Output the (X, Y) coordinate of the center of the cell containing the given text.  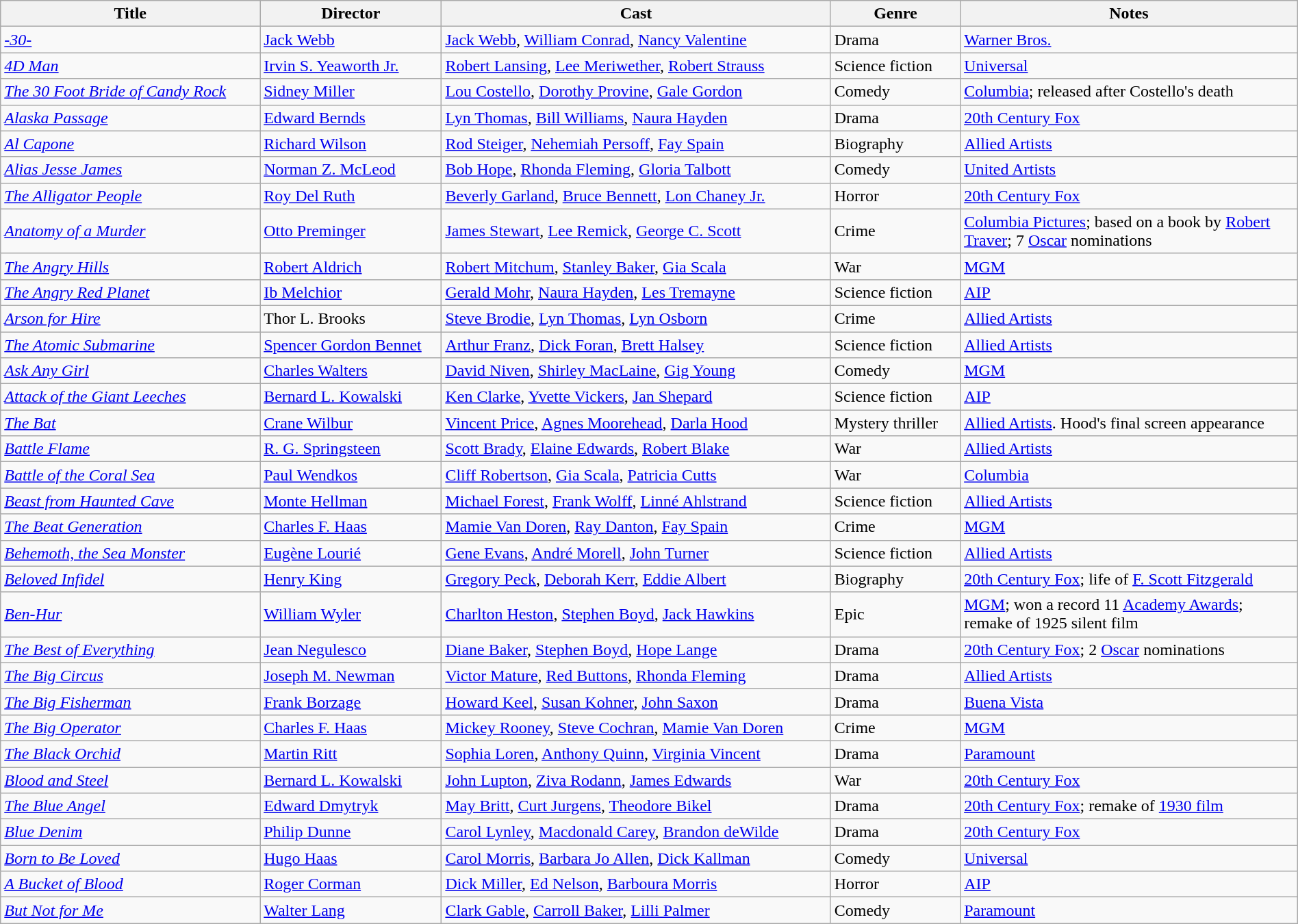
Richard Wilson (351, 144)
But Not for Me (130, 910)
Roger Corman (351, 884)
John Lupton, Ziva Rodann, James Edwards (636, 780)
Ken Clarke, Yvette Vickers, Jan Shepard (636, 397)
Ask Any Girl (130, 371)
Philip Dunne (351, 832)
The Big Fisherman (130, 702)
MGM; won a record 11 Academy Awards; remake of 1925 silent film (1130, 615)
Crane Wilbur (351, 423)
Ben-Hur (130, 615)
Alias Jesse James (130, 170)
Al Capone (130, 144)
Beast from Haunted Cave (130, 501)
Walter Lang (351, 910)
Steve Brodie, Lyn Thomas, Lyn Osborn (636, 318)
Sophia Loren, Anthony Quinn, Virginia Vincent (636, 754)
The Blue Angel (130, 806)
Frank Borzage (351, 702)
Behemoth, the Sea Monster (130, 553)
Scott Brady, Elaine Edwards, Robert Blake (636, 449)
Edward Bernds (351, 118)
Carol Morris, Barbara Jo Allen, Dick Kallman (636, 858)
20th Century Fox; remake of 1930 film (1130, 806)
R. G. Springsteen (351, 449)
Charlton Heston, Stephen Boyd, Jack Hawkins (636, 615)
Otto Preminger (351, 231)
Michael Forest, Frank Wolff, Linné Ahlstrand (636, 501)
The Big Circus (130, 676)
Edward Dmytryk (351, 806)
Mamie Van Doren, Ray Danton, Fay Spain (636, 527)
Director (351, 14)
The Bat (130, 423)
Born to Be Loved (130, 858)
Robert Mitchum, Stanley Baker, Gia Scala (636, 266)
Vincent Price, Agnes Moorehead, Darla Hood (636, 423)
The Angry Hills (130, 266)
Beverly Garland, Bruce Bennett, Lon Chaney Jr. (636, 196)
The Best of Everything (130, 650)
Cliff Robertson, Gia Scala, Patricia Cutts (636, 475)
Jack Webb (351, 40)
Spencer Gordon Bennet (351, 344)
Paul Wendkos (351, 475)
The Black Orchid (130, 754)
The Atomic Submarine (130, 344)
Blue Denim (130, 832)
Robert Lansing, Lee Meriwether, Robert Strauss (636, 66)
Dick Miller, Ed Nelson, Barboura Morris (636, 884)
Notes (1130, 14)
Mystery thriller (895, 423)
Alaska Passage (130, 118)
20th Century Fox; life of F. Scott Fitzgerald (1130, 579)
Battle Flame (130, 449)
Columbia Pictures; based on a book by Robert Traver; 7 Oscar nominations (1130, 231)
Eugène Lourié (351, 553)
Jean Negulesco (351, 650)
Joseph M. Newman (351, 676)
The Alligator People (130, 196)
Sidney Miller (351, 92)
Diane Baker, Stephen Boyd, Hope Lange (636, 650)
Bob Hope, Rhonda Fleming, Gloria Talbott (636, 170)
Anatomy of a Murder (130, 231)
A Bucket of Blood (130, 884)
Battle of the Coral Sea (130, 475)
David Niven, Shirley MacLaine, Gig Young (636, 371)
Arson for Hire (130, 318)
May Britt, Curt Jurgens, Theodore Bikel (636, 806)
Ib Melchior (351, 292)
United Artists (1130, 170)
Gerald Mohr, Naura Hayden, Les Tremayne (636, 292)
Mickey Rooney, Steve Cochran, Mamie Van Doren (636, 728)
Columbia; released after Costello's death (1130, 92)
Henry King (351, 579)
Carol Lynley, Macdonald Carey, Brandon deWilde (636, 832)
Genre (895, 14)
Roy Del Ruth (351, 196)
Lou Costello, Dorothy Provine, Gale Gordon (636, 92)
4D Man (130, 66)
The Big Operator (130, 728)
Robert Aldrich (351, 266)
James Stewart, Lee Remick, George C. Scott (636, 231)
Gene Evans, André Morell, John Turner (636, 553)
Hugo Haas (351, 858)
Arthur Franz, Dick Foran, Brett Halsey (636, 344)
Title (130, 14)
Howard Keel, Susan Kohner, John Saxon (636, 702)
Lyn Thomas, Bill Williams, Naura Hayden (636, 118)
William Wyler (351, 615)
Attack of the Giant Leeches (130, 397)
Monte Hellman (351, 501)
Clark Gable, Carroll Baker, Lilli Palmer (636, 910)
Thor L. Brooks (351, 318)
Irvin S. Yeaworth Jr. (351, 66)
Blood and Steel (130, 780)
Rod Steiger, Nehemiah Persoff, Fay Spain (636, 144)
Victor Mature, Red Buttons, Rhonda Fleming (636, 676)
Columbia (1130, 475)
The Angry Red Planet (130, 292)
Buena Vista (1130, 702)
Charles Walters (351, 371)
Warner Bros. (1130, 40)
Martin Ritt (351, 754)
Beloved Infidel (130, 579)
Allied Artists. Hood's final screen appearance (1130, 423)
Cast (636, 14)
Gregory Peck, Deborah Kerr, Eddie Albert (636, 579)
20th Century Fox; 2 Oscar nominations (1130, 650)
The 30 Foot Bride of Candy Rock (130, 92)
Epic (895, 615)
Norman Z. McLeod (351, 170)
The Beat Generation (130, 527)
-30- (130, 40)
Jack Webb, William Conrad, Nancy Valentine (636, 40)
